Locate the cell with the specified text and output its (x, y) center coordinate. 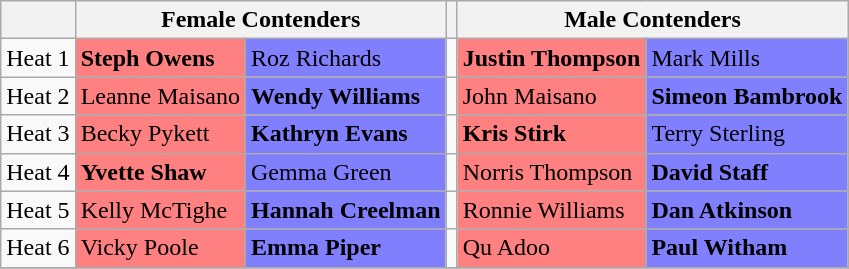
Heat 6 (38, 248)
Heat 3 (38, 134)
Heat 5 (38, 210)
Norris Thompson (552, 172)
Heat 4 (38, 172)
Terry Sterling (747, 134)
Steph Owens (160, 58)
Roz Richards (346, 58)
Kelly McTighe (160, 210)
Leanne Maisano (160, 96)
Hannah Creelman (346, 210)
Kathryn Evans (346, 134)
Mark Mills (747, 58)
Yvette Shaw (160, 172)
David Staff (747, 172)
Wendy Williams (346, 96)
Ronnie Williams (552, 210)
Paul Witham (747, 248)
Gemma Green (346, 172)
Male Contenders (652, 20)
Becky Pykett (160, 134)
Kris Stirk (552, 134)
Heat 1 (38, 58)
Simeon Bambrook (747, 96)
John Maisano (552, 96)
Dan Atkinson (747, 210)
Justin Thompson (552, 58)
Heat 2 (38, 96)
Female Contenders (260, 20)
Vicky Poole (160, 248)
Emma Piper (346, 248)
Qu Adoo (552, 248)
